Output the (X, Y) coordinate of the center of the cell containing the given text.  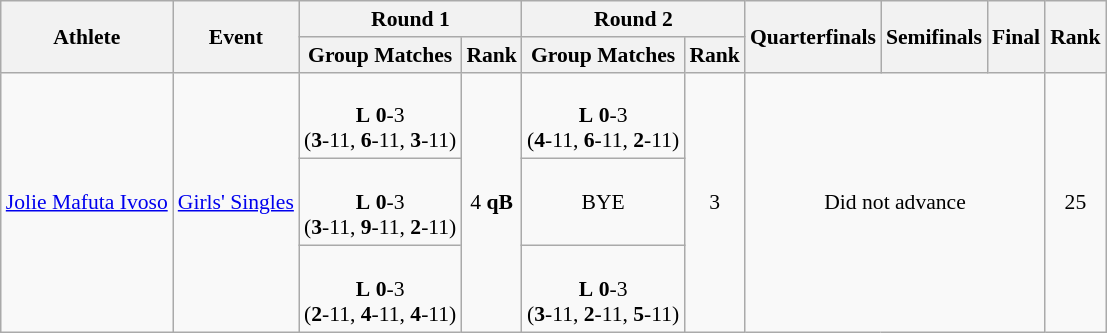
Round 1 (410, 19)
L 0-3 (3-11, 9-11, 2-11) (380, 202)
BYE (603, 202)
Jolie Mafuta Ivoso (87, 202)
Athlete (87, 36)
Event (236, 36)
Girls' Singles (236, 202)
L 0-3 (3-11, 2-11, 5-11) (603, 290)
Final (1016, 36)
L 0-3 (4-11, 6-11, 2-11) (603, 116)
4 qB (492, 202)
25 (1076, 202)
Did not advance (895, 202)
Semifinals (934, 36)
3 (714, 202)
Quarterfinals (813, 36)
Round 2 (634, 19)
L 0-3 (2-11, 4-11, 4-11) (380, 290)
L 0-3 (3-11, 6-11, 3-11) (380, 116)
